Return [x, y] of the center of cell containing provided text 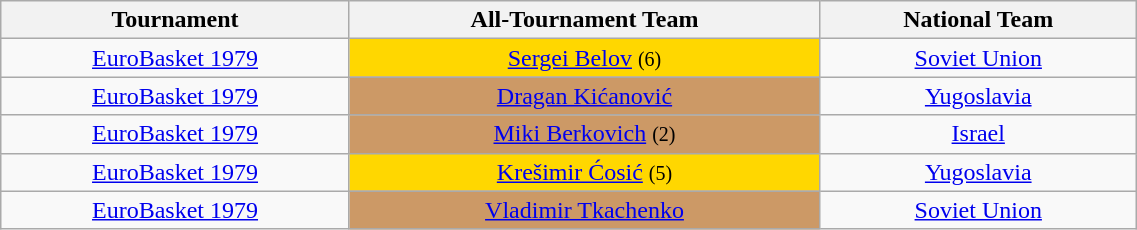
Israel [978, 134]
Vladimir Tkachenko [584, 210]
All-Tournament Team [584, 20]
Miki Berkovich (2) [584, 134]
National Team [978, 20]
Krešimir Ćosić (5) [584, 172]
Tournament [176, 20]
Dragan Kićanović [584, 96]
Sergei Belov (6) [584, 58]
